Scan for the cell matching the given text and deliver its [X, Y] coordinate at center. 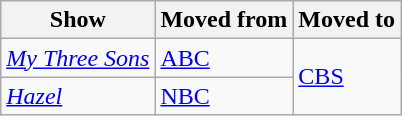
My Three Sons [78, 58]
NBC [224, 96]
ABC [224, 58]
Moved to [347, 20]
Moved from [224, 20]
Show [78, 20]
CBS [347, 77]
Hazel [78, 96]
